Identify which cell holds the provided text, then report its [x, y] central coordinate. 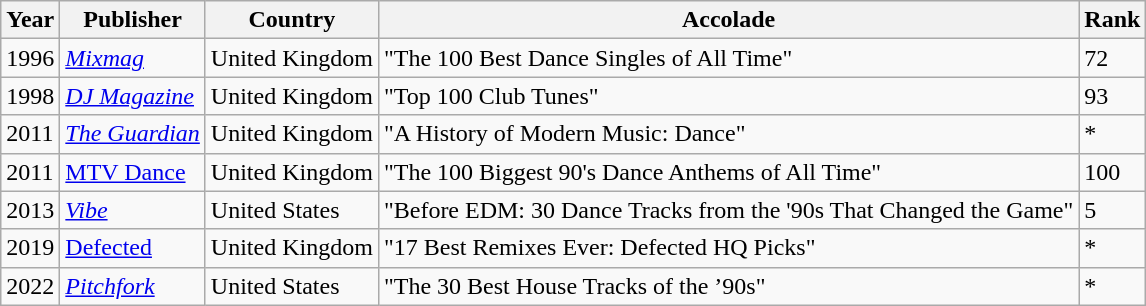
"The 100 Biggest 90's Dance Anthems of All Time" [728, 172]
"Top 100 Club Tunes" [728, 96]
Defected [133, 248]
2019 [30, 248]
Year [30, 20]
The Guardian [133, 134]
100 [1112, 172]
"The 30 Best House Tracks of the ’90s" [728, 286]
93 [1112, 96]
Vibe [133, 210]
Rank [1112, 20]
1998 [30, 96]
Country [292, 20]
Pitchfork [133, 286]
5 [1112, 210]
"The 100 Best Dance Singles of All Time" [728, 58]
72 [1112, 58]
"A History of Modern Music: Dance" [728, 134]
1996 [30, 58]
"17 Best Remixes Ever: Defected HQ Picks" [728, 248]
2013 [30, 210]
Mixmag [133, 58]
"Before EDM: 30 Dance Tracks from the '90s That Changed the Game" [728, 210]
MTV Dance [133, 172]
Accolade [728, 20]
2022 [30, 286]
Publisher [133, 20]
DJ Magazine [133, 96]
